Find where the given text appears and provide that cell's center as (X, Y) coordinate. 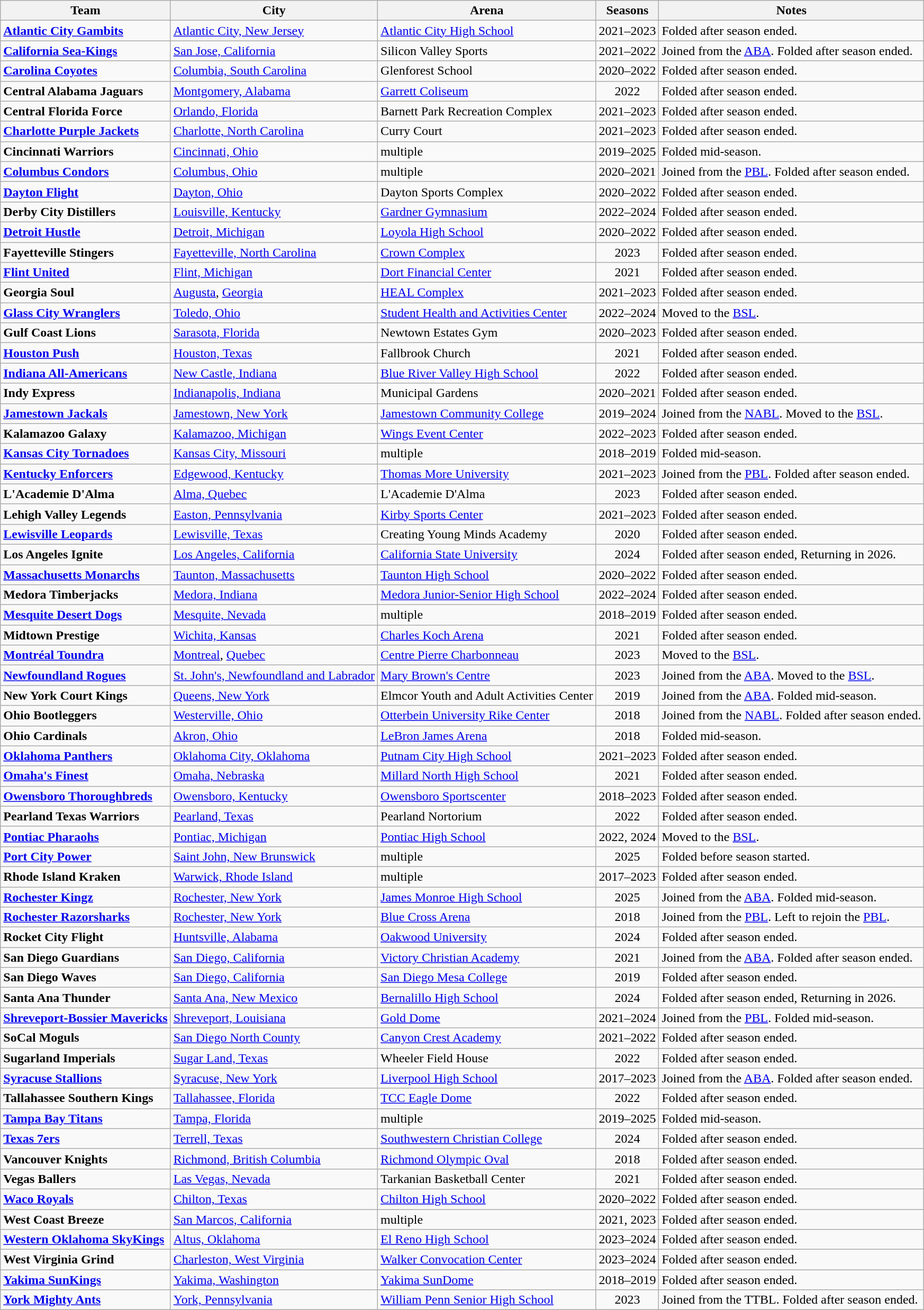
Mesquite Desert Dogs (86, 615)
Tampa Bay Titans (86, 1118)
Lewisville, Texas (274, 534)
Jamestown Community College (487, 413)
Tampa, Florida (274, 1118)
Municipal Gardens (487, 393)
Creating Young Minds Academy (487, 534)
Western Oklahoma SkyKings (86, 1240)
Barnett Park Recreation Complex (487, 111)
Fallbrook Church (487, 353)
Joined from the PBL. Left to rejoin the PBL. (792, 917)
City (274, 11)
Massachusetts Monarchs (86, 574)
Victory Christian Academy (487, 957)
Saint John, New Brunswick (274, 856)
Lehigh Valley Legends (86, 514)
Edgewood, Kentucky (274, 474)
Tallahassee Southern Kings (86, 1098)
Student Health and Activities Center (487, 313)
Columbus Condors (86, 171)
Silicon Valley Sports (487, 51)
Yakima, Washington (274, 1280)
Owensboro, Kentucky (274, 796)
Wings Event Center (487, 433)
Columbia, South Carolina (274, 71)
Sugar Land, Texas (274, 1058)
Charlotte, North Carolina (274, 131)
Yakima SunDome (487, 1280)
Omaha, Nebraska (274, 776)
Lewisville Leopards (86, 534)
Vancouver Knights (86, 1159)
Kansas City Tornadoes (86, 454)
Cincinnati, Ohio (274, 151)
Georgia Soul (86, 293)
Medora Junior-Senior High School (487, 595)
Cincinnati Warriors (86, 151)
Louisville, Kentucky (274, 212)
Owensboro Thoroughbreds (86, 796)
Rochester Razorsharks (86, 917)
Putnam City High School (487, 756)
Orlando, Florida (274, 111)
Elmcor Youth and Adult Activities Center (487, 695)
Jamestown, New York (274, 413)
Mary Brown's Centre (487, 675)
2019–2024 (628, 413)
Richmond, British Columbia (274, 1159)
Houston, Texas (274, 353)
Chilton, Texas (274, 1199)
Southwestern Christian College (487, 1139)
William Penn Senior High School (487, 1300)
HEAL Complex (487, 293)
Syracuse, New York (274, 1078)
Pearland Texas Warriors (86, 816)
San Marcos, California (274, 1219)
Garrett Coliseum (487, 91)
Seasons (628, 11)
2020 (628, 534)
2020–2023 (628, 333)
Centre Pierre Charbonneau (487, 655)
Richmond Olympic Oval (487, 1159)
Wichita, Kansas (274, 635)
Columbus, Ohio (274, 171)
Joined from the ABA. Moved to the BSL. (792, 675)
York, Pennsylvania (274, 1300)
San Diego Guardians (86, 957)
Derby City Distillers (86, 212)
Kirby Sports Center (487, 514)
Notes (792, 11)
Rocket City Flight (86, 937)
Omaha's Finest (86, 776)
Mesquite, Nevada (274, 615)
Medora Timberjacks (86, 595)
Oklahoma Panthers (86, 756)
Chilton High School (487, 1199)
Indianapolis, Indiana (274, 393)
Walker Convocation Center (487, 1260)
York Mighty Ants (86, 1300)
Blue River Valley High School (487, 373)
Los Angeles Ignite (86, 554)
Bernalillo High School (487, 998)
Crown Complex (487, 252)
Queens, New York (274, 695)
Newfoundland Rogues (86, 675)
Flint, Michigan (274, 273)
Syracuse Stallions (86, 1078)
Los Angeles, California (274, 554)
San Diego Mesa College (487, 978)
Terrell, Texas (274, 1139)
Kalamazoo Galaxy (86, 433)
Joined from the TTBL. Folded after season ended. (792, 1300)
Thomas More University (487, 474)
Ohio Bootleggers (86, 716)
Kalamazoo, Michigan (274, 433)
TCC Eagle Dome (487, 1098)
Rochester Kingz (86, 897)
Canyon Crest Academy (487, 1038)
2022–2023 (628, 433)
Gold Dome (487, 1018)
Montréal Toundra (86, 655)
West Virginia Grind (86, 1260)
Vegas Ballers (86, 1179)
Fayetteville, North Carolina (274, 252)
Gardner Gymnasium (487, 212)
Toledo, Ohio (274, 313)
Huntsville, Alabama (274, 937)
Oklahoma City, Oklahoma (274, 756)
Medora, Indiana (274, 595)
Indiana All-Americans (86, 373)
Easton, Pennsylvania (274, 514)
St. John's, Newfoundland and Labrador (274, 675)
Port City Power (86, 856)
Jamestown Jackals (86, 413)
2021, 2023 (628, 1219)
Kentucky Enforcers (86, 474)
Atlantic City High School (487, 31)
California State University (487, 554)
Dort Financial Center (487, 273)
Central Florida Force (86, 111)
Detroit, Michigan (274, 232)
Sarasota, Florida (274, 333)
Altus, Oklahoma (274, 1240)
Newtown Estates Gym (487, 333)
Charleston, West Virginia (274, 1260)
Carolina Coyotes (86, 71)
Houston Push (86, 353)
James Monroe High School (487, 897)
Otterbein University Rike Center (487, 716)
Dayton, Ohio (274, 192)
Yakima SunKings (86, 1280)
Dayton Flight (86, 192)
Shreveport, Louisiana (274, 1018)
Pontiac, Michigan (274, 836)
Millard North High School (487, 776)
Warwick, Rhode Island (274, 877)
Kansas City, Missouri (274, 454)
California Sea-Kings (86, 51)
Atlantic City, New Jersey (274, 31)
Waco Royals (86, 1199)
Blue Cross Arena (487, 917)
New Castle, Indiana (274, 373)
Augusta, Georgia (274, 293)
San Diego Waves (86, 978)
Folded before season started. (792, 856)
New York Court Kings (86, 695)
Taunton, Massachusetts (274, 574)
Tallahassee, Florida (274, 1098)
Ohio Cardinals (86, 736)
Liverpool High School (487, 1078)
Charles Koch Arena (487, 635)
Atlantic City Gambits (86, 31)
Oakwood University (487, 937)
SoCal Moguls (86, 1038)
Charlotte Purple Jackets (86, 131)
Owensboro Sportscenter (487, 796)
Montgomery, Alabama (274, 91)
Detroit Hustle (86, 232)
Fayetteville Stingers (86, 252)
Pearland, Texas (274, 816)
Wheeler Field House (487, 1058)
Pontiac Pharaohs (86, 836)
El Reno High School (487, 1240)
Las Vegas, Nevada (274, 1179)
Central Alabama Jaguars (86, 91)
Indy Express (86, 393)
Dayton Sports Complex (487, 192)
Texas 7ers (86, 1139)
Loyola High School (487, 232)
Sugarland Imperials (86, 1058)
Flint United (86, 273)
Joined from the NABL. Moved to the BSL. (792, 413)
Pearland Nortorium (487, 816)
Midtown Prestige (86, 635)
2022, 2024 (628, 836)
2021–2024 (628, 1018)
Taunton High School (487, 574)
West Coast Breeze (86, 1219)
Team (86, 11)
Glenforest School (487, 71)
Alma, Quebec (274, 494)
2018–2023 (628, 796)
San Jose, California (274, 51)
Rhode Island Kraken (86, 877)
Montreal, Quebec (274, 655)
Santa Ana, New Mexico (274, 998)
Joined from the PBL. Folded mid-season. (792, 1018)
LeBron James Arena (487, 736)
Joined from the NABL. Folded after season ended. (792, 716)
Gulf Coast Lions (86, 333)
Shreveport-Bossier Mavericks (86, 1018)
Pontiac High School (487, 836)
San Diego North County (274, 1038)
Glass City Wranglers (86, 313)
Akron, Ohio (274, 736)
Tarkanian Basketball Center (487, 1179)
Santa Ana Thunder (86, 998)
Westerville, Ohio (274, 716)
Curry Court (487, 131)
Arena (487, 11)
